Output the [x, y] coordinate of the center of the cell containing the given text.  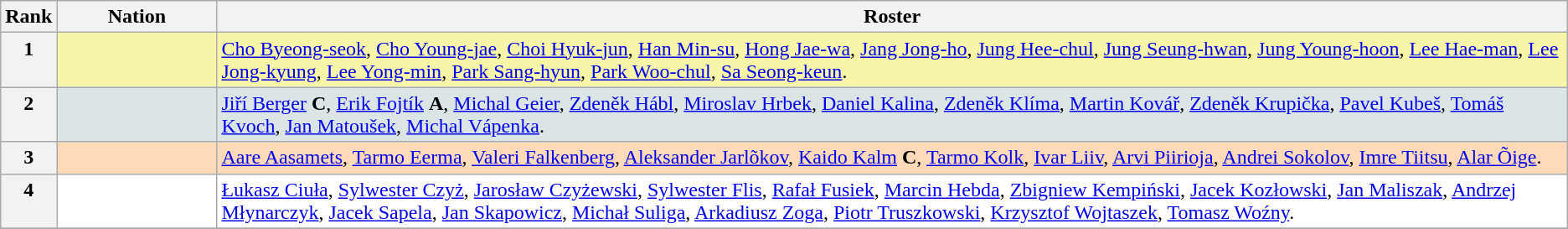
3 [28, 158]
2 [28, 114]
1 [28, 60]
4 [28, 201]
Roster [892, 17]
Rank [28, 17]
Nation [137, 17]
